Return the [X, Y] coordinate for the center point of the cell that contains the specified text.  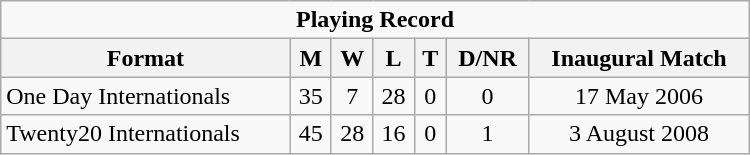
W [352, 58]
D/NR [487, 58]
45 [310, 134]
Format [146, 58]
3 August 2008 [639, 134]
L [394, 58]
16 [394, 134]
Twenty20 Internationals [146, 134]
Playing Record [375, 20]
One Day Internationals [146, 96]
M [310, 58]
Inaugural Match [639, 58]
35 [310, 96]
T [430, 58]
7 [352, 96]
17 May 2006 [639, 96]
1 [487, 134]
